Search for the cell housing the specified text and yield its (x, y) center coordinate. 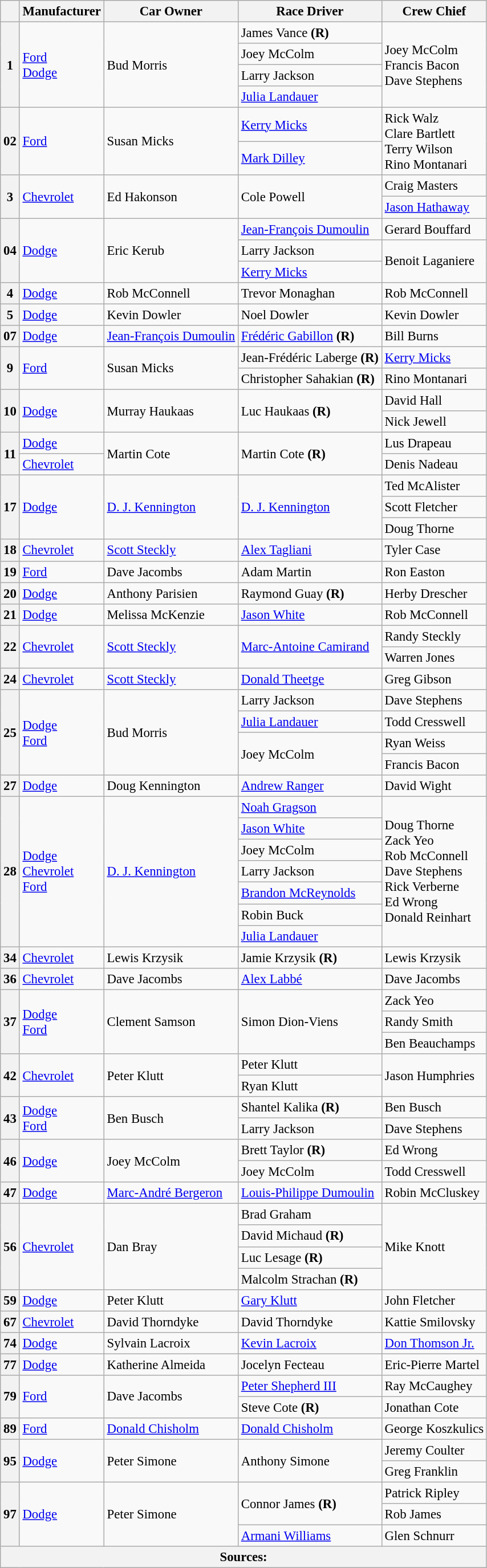
Shantel Kalika (R) (310, 1107)
89 (10, 1429)
37 (10, 1021)
Nick Jewell (434, 422)
Raymond Guay (R) (310, 593)
Bill Burns (434, 336)
74 (10, 1343)
Frédéric Gabillon (R) (310, 336)
Tyler Case (434, 551)
Car Owner (171, 11)
Craig Masters (434, 186)
Noel Dowler (310, 315)
Malcolm Strachan (R) (310, 1279)
Rob James (434, 1514)
Gerard Bouffard (434, 229)
10 (10, 410)
Mark Dilley (310, 158)
77 (10, 1365)
Sylvain Lacroix (171, 1343)
Donald Theetge (310, 679)
Doug Thorne Zack Yeo Rob McConnell Dave Stephens Rick Verberne Ed Wrong Donald Reinhart (434, 872)
John Fletcher (434, 1300)
Peter Shepherd III (310, 1386)
9 (10, 368)
Patrick Ripley (434, 1493)
1 (10, 65)
Ed Wrong (434, 1150)
Trevor Monaghan (310, 293)
Denis Nadeau (434, 465)
Randy Steckly (434, 636)
19 (10, 572)
Robin Buck (310, 915)
Martin Cote (R) (310, 454)
Adam Martin (310, 572)
Rick Walz Clare Bartlett Terry Wilson Rino Montanari (434, 141)
Ryan Klutt (310, 1086)
Doug Kennington (171, 786)
Katherine Almeida (171, 1365)
James Vance (R) (310, 33)
Marc-Antoine Camirand (310, 646)
Francis Bacon (434, 765)
Jason Humphries (434, 1075)
Eric Kerub (171, 251)
Armani Williams (310, 1536)
Ryan Weiss (434, 743)
Rino Montanari (434, 379)
25 (10, 732)
Alex Labbé (310, 979)
95 (10, 1461)
Jamie Krzysik (R) (310, 958)
Don Thomson Jr. (434, 1343)
Alex Tagliani (310, 551)
46 (10, 1160)
17 (10, 507)
Jocelyn Fecteau (310, 1365)
Andrew Ranger (310, 786)
Ed Hakonson (171, 197)
56 (10, 1247)
59 (10, 1300)
Herby Drescher (434, 593)
Clement Samson (171, 1021)
5 (10, 315)
36 (10, 979)
Simon Dion-Viens (310, 1021)
Ray McCaughey (434, 1386)
20 (10, 593)
Jean-Frédéric Laberge (R) (310, 357)
Ford Dodge (62, 65)
Zack Yeo (434, 1000)
George Koszkulics (434, 1429)
Anthony Parisien (171, 593)
Crew Chief (434, 11)
Robin McCluskey (434, 1193)
Benoit Laganiere (434, 261)
Manufacturer (62, 11)
Jason Hathaway (434, 207)
27 (10, 786)
Brett Taylor (R) (310, 1150)
02 (10, 141)
Dodge Chevrolet Ford (62, 872)
Greg Gibson (434, 679)
24 (10, 679)
Warren Jones (434, 658)
Jonathan Cote (434, 1407)
David Michaud (R) (310, 1236)
Joey McColm Francis Bacon Dave Stephens (434, 65)
Doug Thorne (434, 529)
Luc Lesage (R) (310, 1257)
Brandon McReynolds (310, 893)
Cole Powell (310, 197)
David Hall (434, 400)
Kattie Smilovsky (434, 1322)
Ben Beauchamps (434, 1043)
Dan Bray (171, 1247)
Martin Cote (171, 454)
3 (10, 197)
Noah Gragson (310, 808)
Luc Haukaas (R) (310, 410)
34 (10, 958)
4 (10, 293)
42 (10, 1075)
Glen Schnurr (434, 1536)
Christopher Sahakian (R) (310, 379)
Murray Haukaas (171, 410)
Randy Smith (434, 1022)
Marc-André Bergeron (171, 1193)
Melissa McKenzie (171, 614)
Brad Graham (310, 1215)
67 (10, 1322)
97 (10, 1515)
Scott Fletcher (434, 507)
Mike Knott (434, 1247)
David Wight (434, 786)
Ted McAlister (434, 486)
Jeremy Coulter (434, 1451)
Ron Easton (434, 572)
Eric-Pierre Martel (434, 1365)
21 (10, 614)
43 (10, 1118)
11 (10, 454)
22 (10, 646)
28 (10, 872)
Race Driver (310, 11)
Louis-Philippe Dumoulin (310, 1193)
18 (10, 551)
Greg Franklin (434, 1472)
Anthony Simone (310, 1461)
07 (10, 336)
Gary Klutt (310, 1300)
Steve Cote (R) (310, 1407)
Lus Drapeau (434, 443)
Kevin Lacroix (310, 1343)
47 (10, 1193)
Connor James (R) (310, 1504)
04 (10, 251)
79 (10, 1396)
